Detect which cell encompasses the target text, then output its [X, Y] center coordinate. 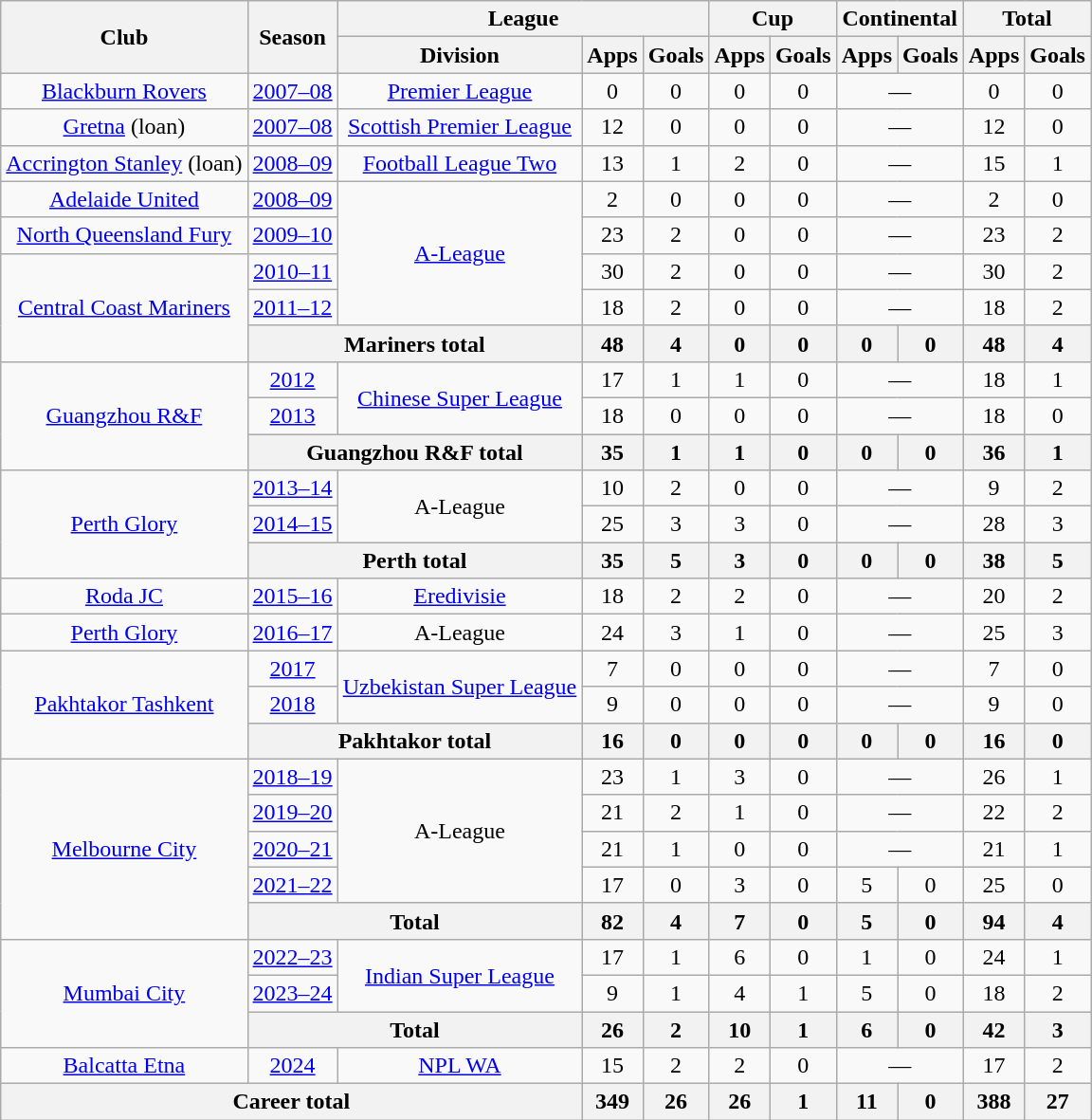
2010–11 [292, 271]
2011–12 [292, 307]
2018–19 [292, 777]
North Queensland Fury [124, 235]
Scottish Premier League [460, 127]
388 [993, 1102]
Roda JC [124, 597]
20 [993, 597]
27 [1058, 1102]
28 [993, 524]
2018 [292, 705]
Melbourne City [124, 849]
Gretna (loan) [124, 127]
Blackburn Rovers [124, 91]
Mariners total [415, 343]
Cup [773, 19]
2012 [292, 379]
13 [612, 163]
2009–10 [292, 235]
League [523, 19]
82 [612, 921]
2022–23 [292, 957]
Accrington Stanley (loan) [124, 163]
Perth total [415, 560]
2019–20 [292, 813]
Football League Two [460, 163]
Premier League [460, 91]
Mumbai City [124, 993]
42 [993, 1029]
2017 [292, 669]
2015–16 [292, 597]
Division [460, 55]
Guangzhou R&F total [415, 452]
Pakhtakor Tashkent [124, 705]
2024 [292, 1066]
Chinese Super League [460, 397]
Eredivisie [460, 597]
Guangzhou R&F [124, 415]
Indian Super League [460, 975]
Season [292, 37]
38 [993, 560]
Uzbekistan Super League [460, 687]
2020–21 [292, 849]
2013 [292, 415]
Central Coast Mariners [124, 307]
Adelaide United [124, 199]
Balcatta Etna [124, 1066]
36 [993, 452]
2016–17 [292, 633]
22 [993, 813]
NPL WA [460, 1066]
Continental [900, 19]
Pakhtakor total [415, 741]
2021–22 [292, 885]
2013–14 [292, 488]
Club [124, 37]
94 [993, 921]
11 [866, 1102]
2023–24 [292, 993]
2014–15 [292, 524]
349 [612, 1102]
Career total [292, 1102]
